Detect which cell encompasses the target text, then output its [X, Y] center coordinate. 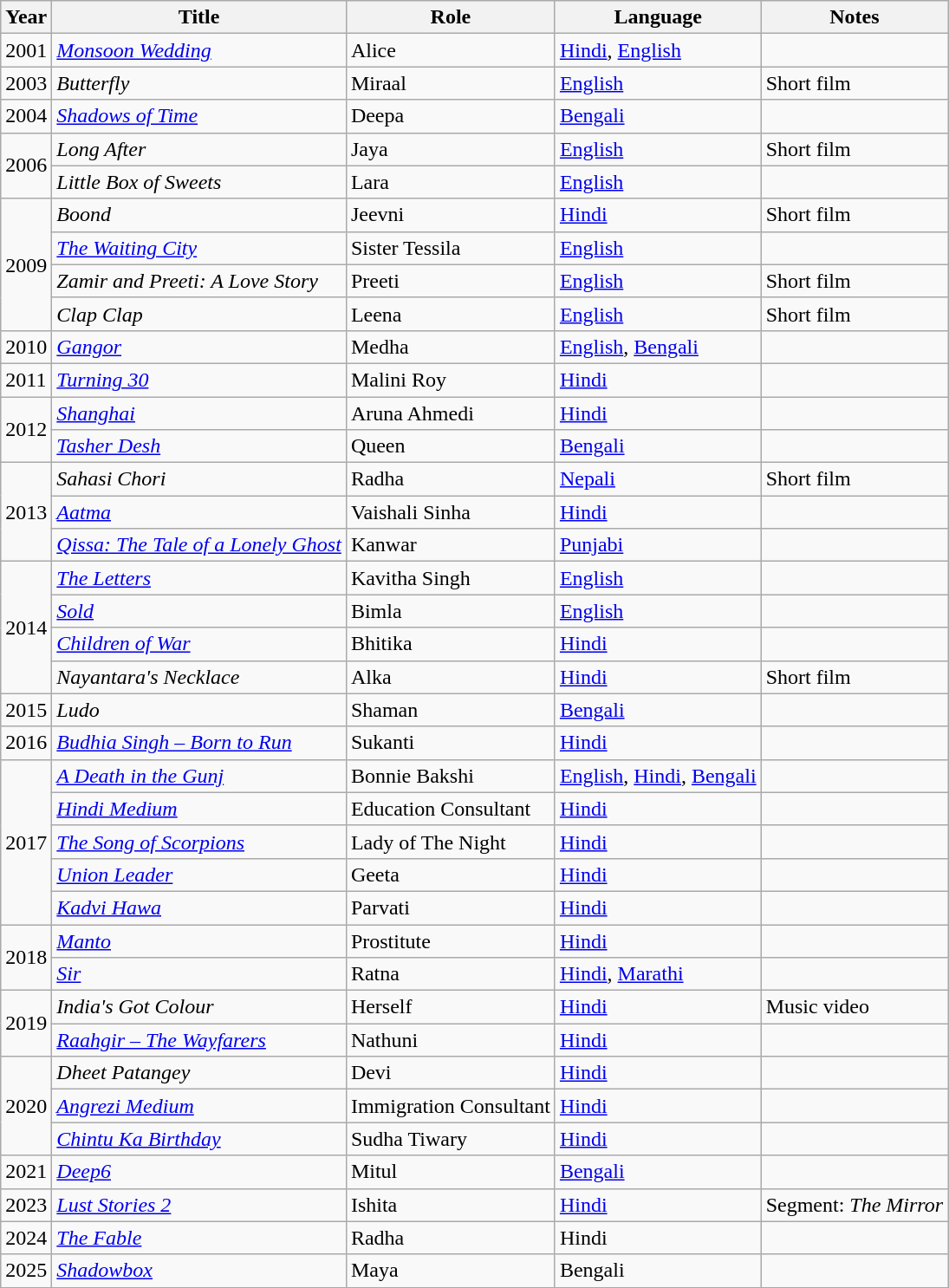
2020 [26, 1106]
Immigration Consultant [451, 1106]
Zamir and Preeti: A Love Story [199, 281]
Hindi, English [658, 50]
Punjabi [658, 545]
Segment: The Mirror [855, 1205]
2004 [26, 116]
Boond [199, 215]
Clap Clap [199, 314]
Role [451, 17]
2001 [26, 50]
Kavitha Singh [451, 578]
Preeti [451, 281]
Prostitute [451, 940]
Monsoon Wedding [199, 50]
Ratna [451, 974]
2019 [26, 1024]
The Song of Scorpions [199, 842]
Vaishali Sinha [451, 512]
Hindi, Marathi [658, 974]
Shadows of Time [199, 116]
2018 [26, 957]
Shanghai [199, 413]
Bonnie Bakshi [451, 776]
Mitul [451, 1172]
2006 [26, 166]
Parvati [451, 907]
Little Box of Sweets [199, 182]
Sister Tessila [451, 248]
Sahasi Chori [199, 479]
Deep6 [199, 1172]
Qissa: The Tale of a Lonely Ghost [199, 545]
Children of War [199, 644]
2003 [26, 83]
Music video [855, 1007]
Bimla [451, 611]
Union Leader [199, 875]
Ishita [451, 1205]
Maya [451, 1271]
2024 [26, 1238]
Notes [855, 17]
Shadowbox [199, 1271]
Dheet Patangey [199, 1073]
Gangor [199, 347]
A Death in the Gunj [199, 776]
Language [658, 17]
Herself [451, 1007]
Chintu Ka Birthday [199, 1139]
2025 [26, 1271]
The Waiting City [199, 248]
2010 [26, 347]
Aatma [199, 512]
2021 [26, 1172]
Sukanti [451, 743]
2012 [26, 430]
Year [26, 17]
Alka [451, 677]
Education Consultant [451, 809]
Sudha Tiwary [451, 1139]
Sir [199, 974]
Shaman [451, 710]
Devi [451, 1073]
Sold [199, 611]
Kadvi Hawa [199, 907]
Nepali [658, 479]
Ludo [199, 710]
2016 [26, 743]
India's Got Colour [199, 1007]
Bhitika [451, 644]
Lara [451, 182]
2009 [26, 264]
Budhia Singh – Born to Run [199, 743]
2013 [26, 512]
Long After [199, 149]
Kanwar [451, 545]
Jeevni [451, 215]
Queen [451, 446]
2017 [26, 842]
Lust Stories 2 [199, 1205]
Geeta [451, 875]
Butterfly [199, 83]
2014 [26, 628]
Deepa [451, 116]
Leena [451, 314]
English, Bengali [658, 347]
Alice [451, 50]
2023 [26, 1205]
Jaya [451, 149]
The Letters [199, 578]
2011 [26, 380]
Title [199, 17]
Medha [451, 347]
Nayantara's Necklace [199, 677]
Turning 30 [199, 380]
The Fable [199, 1238]
Tasher Desh [199, 446]
2015 [26, 710]
Manto [199, 940]
Lady of The Night [451, 842]
Malini Roy [451, 380]
Aruna Ahmedi [451, 413]
Hindi Medium [199, 809]
English, Hindi, Bengali [658, 776]
Nathuni [451, 1040]
Angrezi Medium [199, 1106]
Raahgir – The Wayfarers [199, 1040]
Miraal [451, 83]
